Provide the (x, y) coordinate of the cell's center where the given text is located.  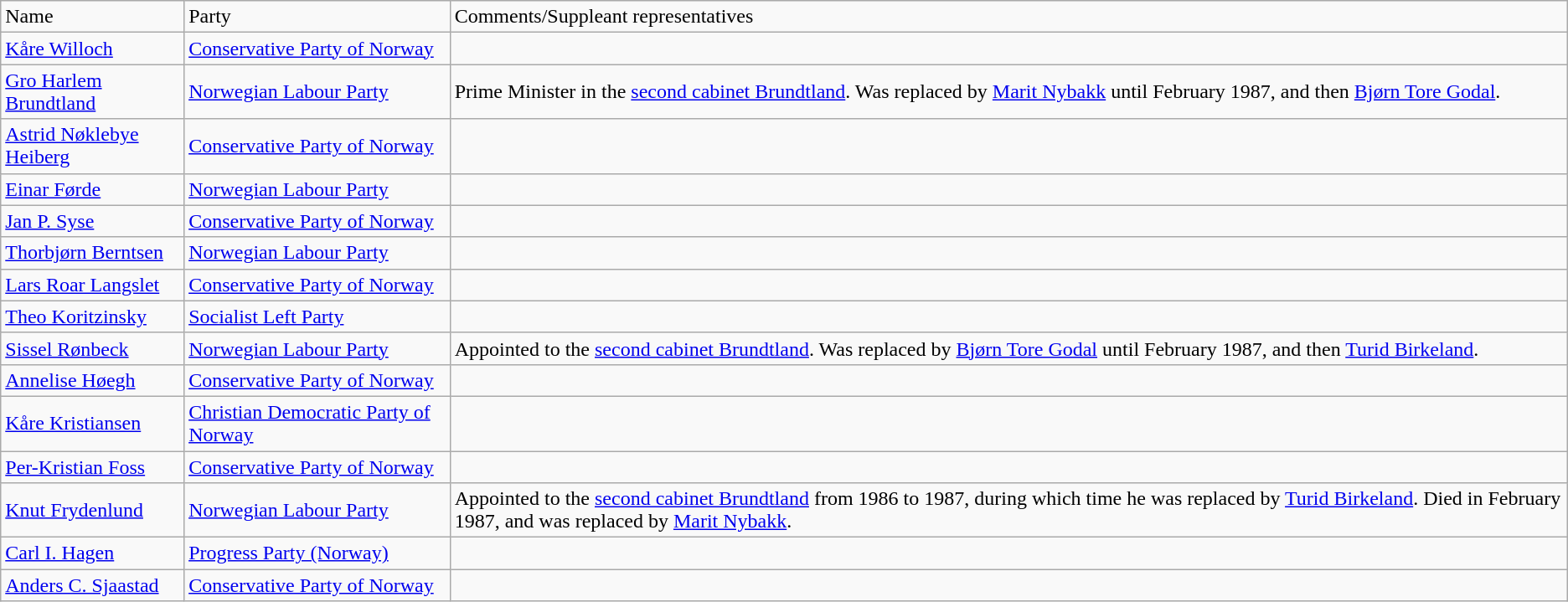
Thorbjørn Berntsen (92, 253)
Comments/Suppleant representatives (1008, 17)
Socialist Left Party (317, 316)
Jan P. Syse (92, 221)
Theo Koritzinsky (92, 316)
Carl I. Hagen (92, 553)
Kåre Kristiansen (92, 424)
Per-Kristian Foss (92, 466)
Christian Democratic Party of Norway (317, 424)
Progress Party (Norway) (317, 553)
Appointed to the second cabinet Brundtland. Was replaced by Bjørn Tore Godal until February 1987, and then Turid Birkeland. (1008, 348)
Gro Harlem Brundtland (92, 92)
Astrid Nøklebye Heiberg (92, 146)
Name (92, 17)
Prime Minister in the second cabinet Brundtland. Was replaced by Marit Nybakk until February 1987, and then Bjørn Tore Godal. (1008, 92)
Kåre Willoch (92, 49)
Lars Roar Langslet (92, 285)
Sissel Rønbeck (92, 348)
Annelise Høegh (92, 380)
Knut Frydenlund (92, 511)
Anders C. Sjaastad (92, 585)
Party (317, 17)
Einar Førde (92, 189)
